From the cell containing the given text, extract its center point as (X, Y) coordinate. 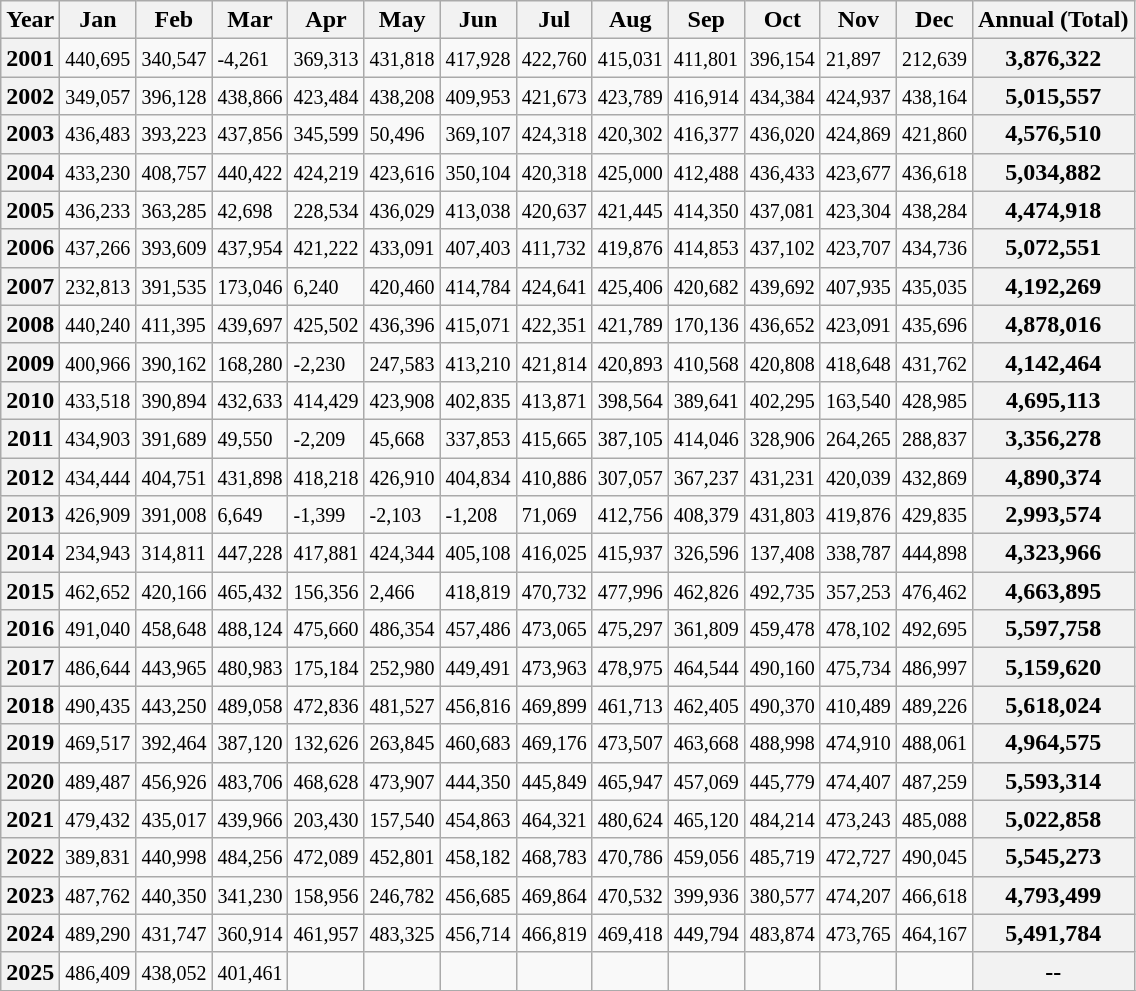
402,295 (782, 400)
459,056 (706, 857)
404,834 (478, 477)
156,356 (326, 591)
424,937 (858, 96)
483,874 (782, 933)
461,713 (630, 705)
158,956 (326, 895)
Mar (250, 20)
2001 (30, 58)
387,105 (630, 438)
-2,230 (326, 362)
489,226 (934, 705)
434,903 (98, 438)
438,052 (174, 971)
490,370 (782, 705)
488,061 (934, 743)
475,297 (630, 629)
464,544 (706, 667)
426,910 (402, 477)
326,596 (706, 553)
5,618,024 (1053, 705)
432,633 (250, 400)
4,890,374 (1053, 477)
480,624 (630, 819)
486,354 (402, 629)
440,695 (98, 58)
443,250 (174, 705)
413,871 (554, 400)
411,732 (554, 248)
349,057 (98, 96)
492,695 (934, 629)
399,936 (706, 895)
407,935 (858, 286)
465,947 (630, 781)
456,685 (478, 895)
420,166 (174, 591)
404,751 (174, 477)
4,474,918 (1053, 210)
444,898 (934, 553)
431,803 (782, 515)
-2,103 (402, 515)
483,325 (402, 933)
486,644 (98, 667)
473,065 (554, 629)
431,898 (250, 477)
425,000 (630, 172)
413,210 (478, 362)
264,265 (858, 438)
438,164 (934, 96)
407,403 (478, 248)
414,784 (478, 286)
423,484 (326, 96)
424,318 (554, 134)
420,637 (554, 210)
2021 (30, 819)
360,914 (250, 933)
434,736 (934, 248)
203,430 (326, 819)
423,304 (858, 210)
420,039 (858, 477)
420,318 (554, 172)
396,154 (782, 58)
436,652 (782, 324)
422,351 (554, 324)
421,673 (554, 96)
437,856 (250, 134)
465,120 (706, 819)
3,356,278 (1053, 438)
228,534 (326, 210)
465,432 (250, 591)
472,089 (326, 857)
490,160 (782, 667)
137,408 (782, 553)
234,943 (98, 553)
2018 (30, 705)
421,445 (630, 210)
432,869 (934, 477)
380,577 (782, 895)
473,765 (858, 933)
423,616 (402, 172)
466,819 (554, 933)
438,284 (934, 210)
4,192,269 (1053, 286)
232,813 (98, 286)
421,860 (934, 134)
469,864 (554, 895)
436,396 (402, 324)
414,429 (326, 400)
3,876,322 (1053, 58)
132,626 (326, 743)
477,996 (630, 591)
489,058 (250, 705)
423,908 (402, 400)
431,231 (782, 477)
416,025 (554, 553)
2003 (30, 134)
426,909 (98, 515)
42,698 (250, 210)
469,517 (98, 743)
338,787 (858, 553)
425,502 (326, 324)
314,811 (174, 553)
415,665 (554, 438)
45,668 (402, 438)
486,409 (98, 971)
454,863 (478, 819)
-1,399 (326, 515)
412,756 (630, 515)
Annual (Total) (1053, 20)
439,692 (782, 286)
449,491 (478, 667)
424,344 (402, 553)
410,886 (554, 477)
409,953 (478, 96)
469,899 (554, 705)
484,214 (782, 819)
390,894 (174, 400)
49,550 (250, 438)
341,230 (250, 895)
-2,209 (326, 438)
423,091 (858, 324)
389,831 (98, 857)
487,762 (98, 895)
458,182 (478, 857)
475,660 (326, 629)
2022 (30, 857)
421,789 (630, 324)
173,046 (250, 286)
420,682 (706, 286)
263,845 (402, 743)
4,142,464 (1053, 362)
367,237 (706, 477)
490,435 (98, 705)
468,628 (326, 781)
418,218 (326, 477)
5,015,557 (1053, 96)
5,022,858 (1053, 819)
436,233 (98, 210)
417,881 (326, 553)
Jun (478, 20)
418,648 (858, 362)
464,321 (554, 819)
470,532 (630, 895)
337,853 (478, 438)
410,568 (706, 362)
437,081 (782, 210)
420,302 (630, 134)
490,045 (934, 857)
456,926 (174, 781)
175,184 (326, 667)
328,906 (782, 438)
449,794 (706, 933)
452,801 (402, 857)
May (402, 20)
425,406 (630, 286)
Dec (934, 20)
485,088 (934, 819)
2023 (30, 895)
431,747 (174, 933)
456,714 (478, 933)
462,826 (706, 591)
437,266 (98, 248)
438,208 (402, 96)
4,663,895 (1053, 591)
436,433 (782, 172)
437,954 (250, 248)
440,998 (174, 857)
457,069 (706, 781)
487,259 (934, 781)
423,677 (858, 172)
420,893 (630, 362)
5,545,273 (1053, 857)
2004 (30, 172)
473,907 (402, 781)
246,782 (402, 895)
369,313 (326, 58)
433,230 (98, 172)
4,793,499 (1053, 895)
463,668 (706, 743)
4,576,510 (1053, 134)
21,897 (858, 58)
478,102 (858, 629)
439,697 (250, 324)
Sep (706, 20)
Year (30, 20)
436,020 (782, 134)
491,040 (98, 629)
401,461 (250, 971)
400,966 (98, 362)
479,432 (98, 819)
307,057 (630, 477)
472,727 (858, 857)
440,350 (174, 895)
387,120 (250, 743)
405,108 (478, 553)
424,869 (858, 134)
423,707 (858, 248)
469,418 (630, 933)
420,808 (782, 362)
416,914 (706, 96)
485,719 (782, 857)
431,762 (934, 362)
350,104 (478, 172)
416,377 (706, 134)
472,836 (326, 705)
415,031 (630, 58)
475,734 (858, 667)
2024 (30, 933)
424,641 (554, 286)
2006 (30, 248)
2009 (30, 362)
2012 (30, 477)
168,280 (250, 362)
411,801 (706, 58)
481,527 (402, 705)
466,618 (934, 895)
458,648 (174, 629)
431,818 (402, 58)
464,167 (934, 933)
391,689 (174, 438)
Aug (630, 20)
488,124 (250, 629)
489,487 (98, 781)
4,878,016 (1053, 324)
421,222 (326, 248)
408,757 (174, 172)
288,837 (934, 438)
423,789 (630, 96)
422,760 (554, 58)
-1,208 (478, 515)
170,136 (706, 324)
389,641 (706, 400)
2013 (30, 515)
434,444 (98, 477)
421,814 (554, 362)
483,706 (250, 781)
Apr (326, 20)
2014 (30, 553)
420,460 (402, 286)
474,207 (858, 895)
402,835 (478, 400)
474,910 (858, 743)
447,228 (250, 553)
252,980 (402, 667)
2005 (30, 210)
470,786 (630, 857)
411,395 (174, 324)
417,928 (478, 58)
408,379 (706, 515)
2016 (30, 629)
418,819 (478, 591)
413,038 (478, 210)
488,998 (782, 743)
2019 (30, 743)
Feb (174, 20)
439,966 (250, 819)
480,983 (250, 667)
71,069 (554, 515)
50,496 (402, 134)
Jul (554, 20)
428,985 (934, 400)
-- (1053, 971)
478,975 (630, 667)
357,253 (858, 591)
434,384 (782, 96)
473,243 (858, 819)
492,735 (782, 591)
470,732 (554, 591)
410,489 (858, 705)
415,937 (630, 553)
462,652 (98, 591)
2008 (30, 324)
6,240 (326, 286)
2010 (30, 400)
363,285 (174, 210)
414,853 (706, 248)
393,609 (174, 248)
443,965 (174, 667)
415,071 (478, 324)
440,422 (250, 172)
Jan (98, 20)
5,593,314 (1053, 781)
390,162 (174, 362)
460,683 (478, 743)
392,464 (174, 743)
412,488 (706, 172)
473,507 (630, 743)
Oct (782, 20)
462,405 (706, 705)
2,466 (402, 591)
361,809 (706, 629)
4,964,575 (1053, 743)
424,219 (326, 172)
391,008 (174, 515)
2025 (30, 971)
163,540 (858, 400)
391,535 (174, 286)
414,046 (706, 438)
435,035 (934, 286)
473,963 (554, 667)
486,997 (934, 667)
456,816 (478, 705)
2015 (30, 591)
398,564 (630, 400)
345,599 (326, 134)
2,993,574 (1053, 515)
5,072,551 (1053, 248)
474,407 (858, 781)
435,017 (174, 819)
457,486 (478, 629)
Nov (858, 20)
435,696 (934, 324)
414,350 (706, 210)
476,462 (934, 591)
5,491,784 (1053, 933)
396,128 (174, 96)
4,695,113 (1053, 400)
440,240 (98, 324)
444,350 (478, 781)
5,034,882 (1053, 172)
433,518 (98, 400)
436,029 (402, 210)
437,102 (782, 248)
212,639 (934, 58)
436,618 (934, 172)
157,540 (402, 819)
340,547 (174, 58)
469,176 (554, 743)
2017 (30, 667)
461,957 (326, 933)
459,478 (782, 629)
5,597,758 (1053, 629)
5,159,620 (1053, 667)
6,649 (250, 515)
4,323,966 (1053, 553)
393,223 (174, 134)
468,783 (554, 857)
2007 (30, 286)
429,835 (934, 515)
445,779 (782, 781)
489,290 (98, 933)
2011 (30, 438)
484,256 (250, 857)
2002 (30, 96)
369,107 (478, 134)
247,583 (402, 362)
438,866 (250, 96)
436,483 (98, 134)
2020 (30, 781)
-4,261 (250, 58)
433,091 (402, 248)
445,849 (554, 781)
